Locate the cell with the specified text and output its [X, Y] center coordinate. 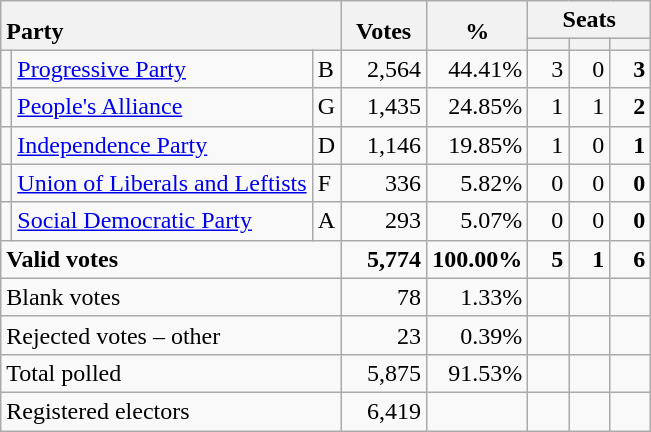
336 [384, 183]
Blank votes [171, 297]
1,146 [384, 145]
91.53% [478, 373]
6,419 [384, 411]
0.39% [478, 335]
2 [630, 107]
Social Democratic Party [162, 221]
F [326, 183]
Party [171, 26]
People's Alliance [162, 107]
Registered electors [171, 411]
Rejected votes – other [171, 335]
23 [384, 335]
Valid votes [171, 259]
293 [384, 221]
24.85% [478, 107]
1,435 [384, 107]
% [478, 26]
Progressive Party [162, 69]
44.41% [478, 69]
Independence Party [162, 145]
D [326, 145]
6 [630, 259]
5,875 [384, 373]
Union of Liberals and Leftists [162, 183]
G [326, 107]
5 [548, 259]
Votes [384, 26]
A [326, 221]
Seats [590, 20]
78 [384, 297]
19.85% [478, 145]
5.82% [478, 183]
1.33% [478, 297]
100.00% [478, 259]
Total polled [171, 373]
B [326, 69]
5,774 [384, 259]
2,564 [384, 69]
5.07% [478, 221]
